From the cell containing the given text, extract its center point as [X, Y] coordinate. 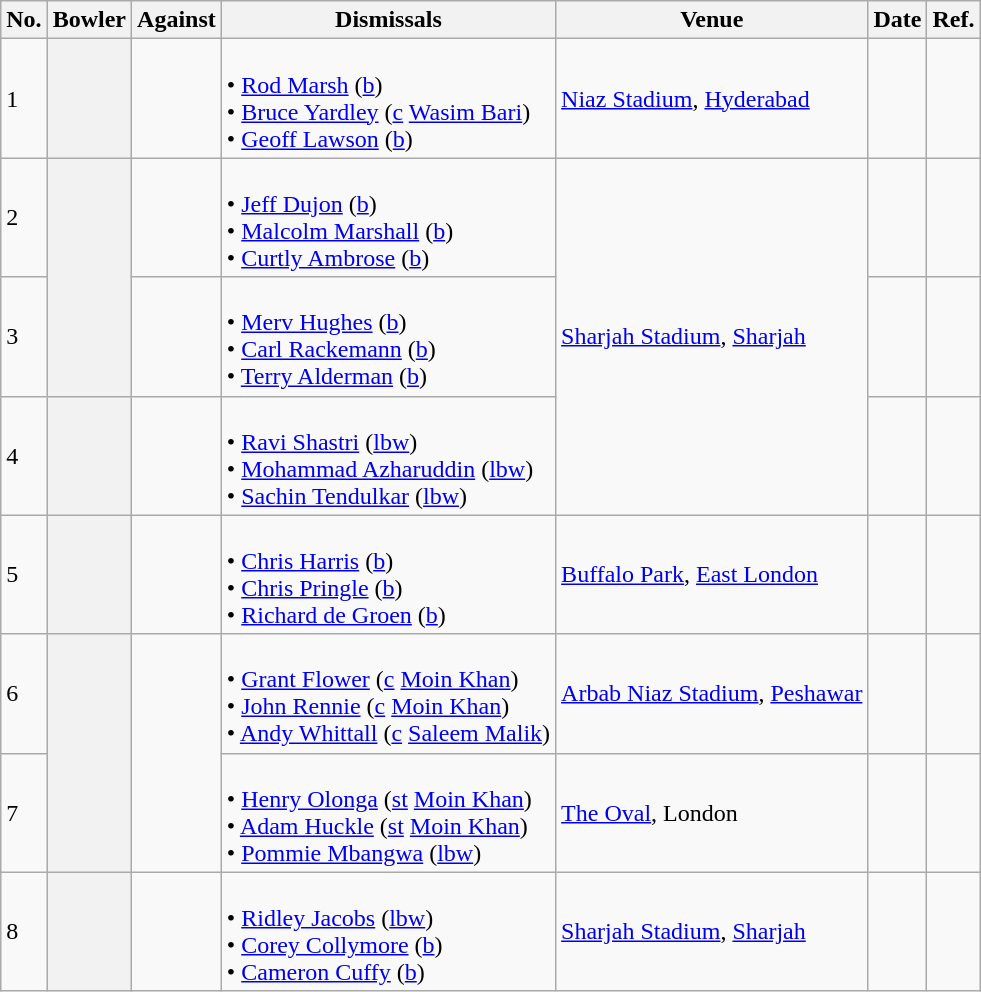
Bowler [89, 20]
• Chris Harris (b) • Chris Pringle (b) • Richard de Groen (b) [388, 574]
3 [24, 336]
4 [24, 456]
7 [24, 812]
8 [24, 932]
• Merv Hughes (b) • Carl Rackemann (b) • Terry Alderman (b) [388, 336]
5 [24, 574]
• Jeff Dujon (b) • Malcolm Marshall (b) • Curtly Ambrose (b) [388, 218]
• Grant Flower (c Moin Khan) • John Rennie (c Moin Khan) • Andy Whittall (c Saleem Malik) [388, 694]
• Ravi Shastri (lbw) • Mohammad Azharuddin (lbw) • Sachin Tendulkar (lbw) [388, 456]
Date [898, 20]
1 [24, 98]
Against [177, 20]
Buffalo Park, East London [712, 574]
Dismissals [388, 20]
Ref. [954, 20]
• Rod Marsh (b) • Bruce Yardley (c Wasim Bari) • Geoff Lawson (b) [388, 98]
Arbab Niaz Stadium, Peshawar [712, 694]
• Henry Olonga (st Moin Khan) • Adam Huckle (st Moin Khan) • Pommie Mbangwa (lbw) [388, 812]
The Oval, London [712, 812]
• Ridley Jacobs (lbw) • Corey Collymore (b) • Cameron Cuffy (b) [388, 932]
6 [24, 694]
No. [24, 20]
Niaz Stadium, Hyderabad [712, 98]
2 [24, 218]
Venue [712, 20]
